Locate the cell with the specified text and output its [X, Y] center coordinate. 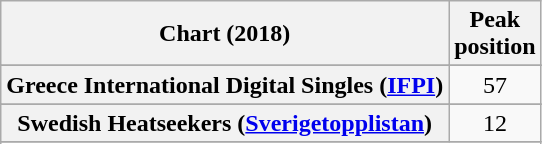
Peakposition [495, 34]
Greece International Digital Singles (IFPI) [225, 85]
Chart (2018) [225, 34]
57 [495, 85]
Swedish Heatseekers (Sverigetopplistan) [225, 123]
12 [495, 123]
